Search for the cell housing the specified text and yield its [x, y] center coordinate. 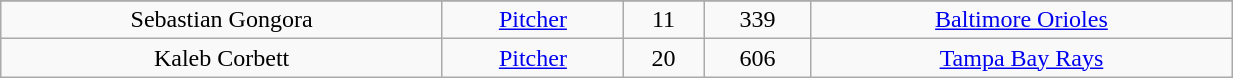
Tampa Bay Rays [1021, 58]
11 [663, 20]
20 [663, 58]
Kaleb Corbett [222, 58]
606 [758, 58]
Baltimore Orioles [1021, 20]
Sebastian Gongora [222, 20]
339 [758, 20]
